From the cell containing the given text, extract its center point as (x, y) coordinate. 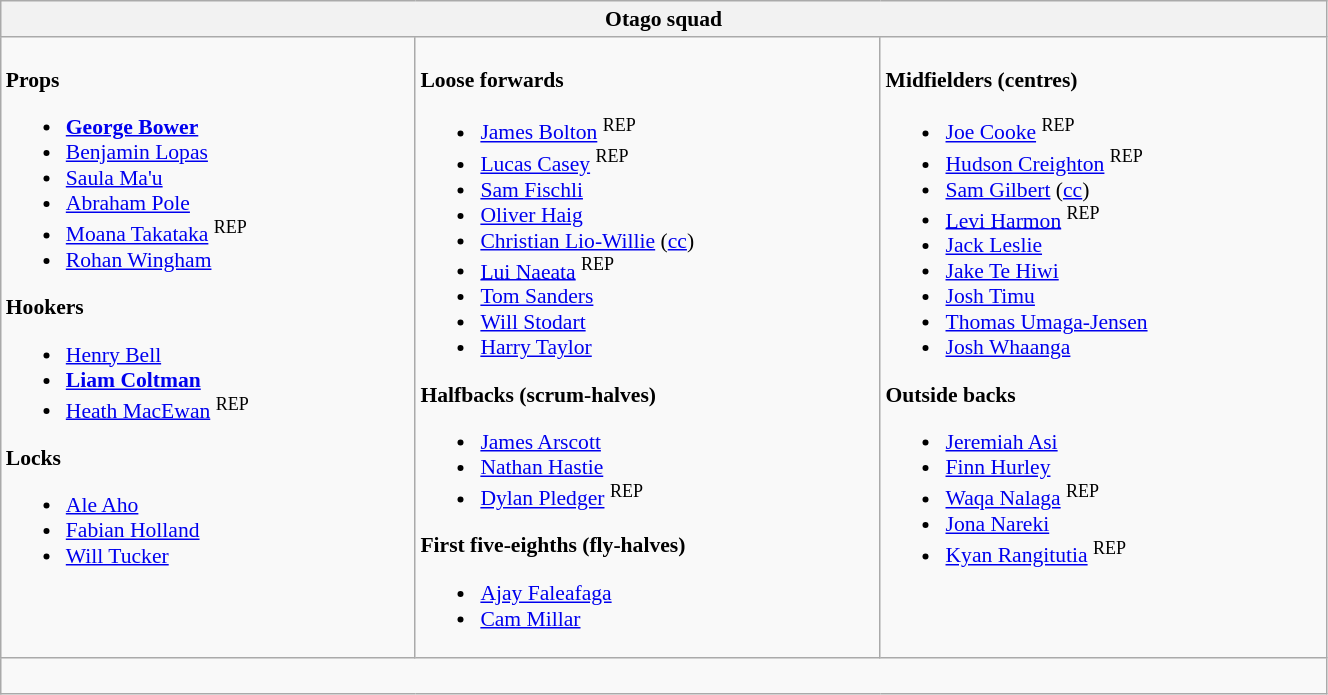
Otago squad (664, 19)
